Identify which cell holds the provided text, then report its (x, y) central coordinate. 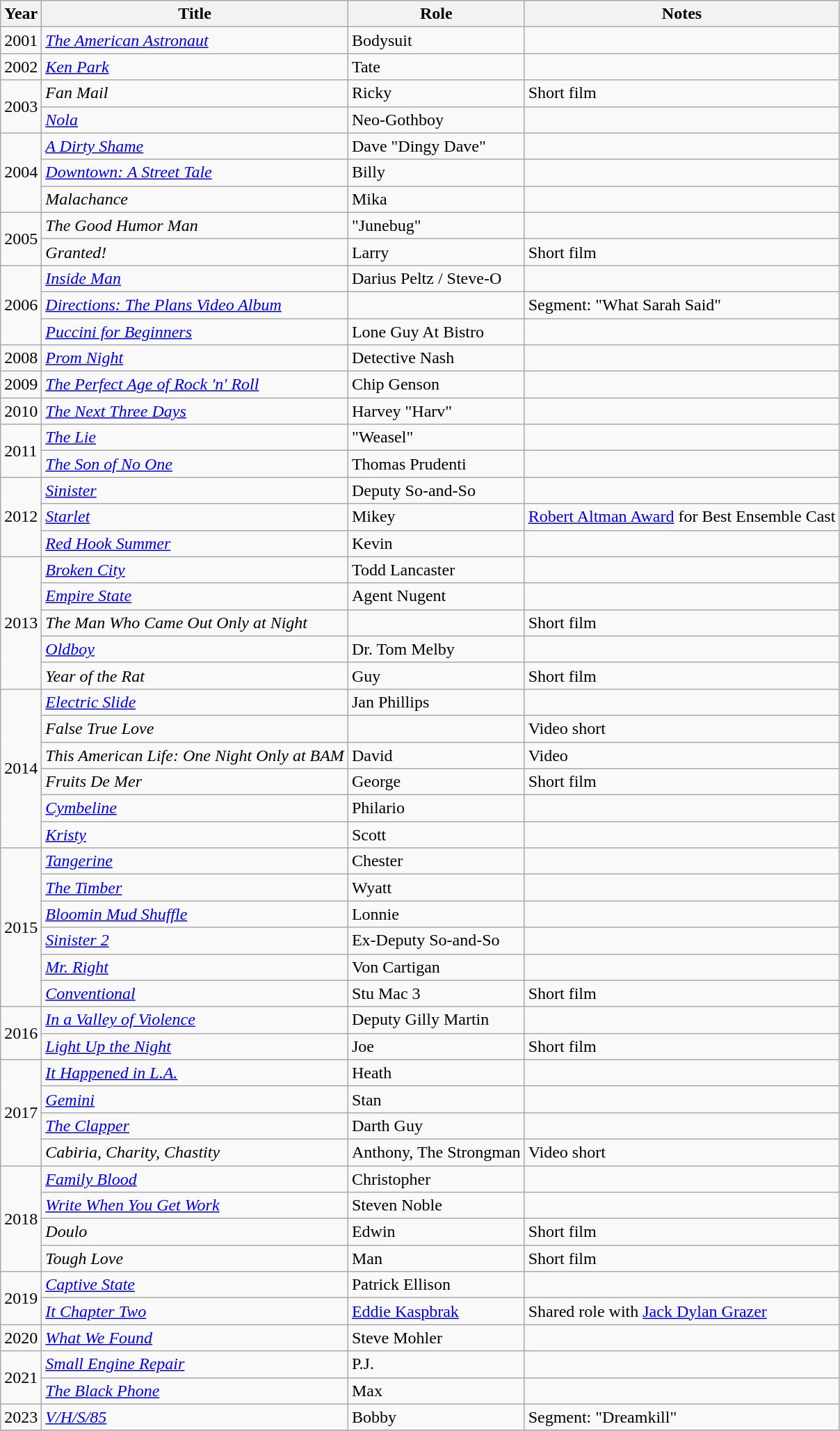
Starlet (195, 517)
Captive State (195, 1285)
Dave "Dingy Dave" (436, 146)
Tangerine (195, 861)
Shared role with Jack Dylan Grazer (681, 1311)
Chester (436, 861)
Steve Mohler (436, 1338)
The Lie (195, 438)
Downtown: A Street Tale (195, 173)
Eddie Kaspbrak (436, 1311)
Kevin (436, 543)
Segment: "What Sarah Said" (681, 305)
Empire State (195, 596)
The Good Humor Man (195, 225)
Puccini for Beginners (195, 332)
Jan Phillips (436, 702)
Bloomin Mud Shuffle (195, 914)
Anthony, The Strongman (436, 1152)
Family Blood (195, 1179)
Scott (436, 835)
2010 (21, 411)
Christopher (436, 1179)
Year of the Rat (195, 675)
Conventional (195, 993)
Doulo (195, 1232)
Deputy Gilly Martin (436, 1020)
Notes (681, 14)
It Chapter Two (195, 1311)
Granted! (195, 252)
Inside Man (195, 278)
2009 (21, 385)
2016 (21, 1033)
Lone Guy At Bistro (436, 332)
2004 (21, 173)
Darth Guy (436, 1126)
P.J. (436, 1364)
The American Astronaut (195, 40)
Man (436, 1258)
2020 (21, 1338)
Red Hook Summer (195, 543)
Ken Park (195, 67)
Title (195, 14)
Video (681, 755)
Darius Peltz / Steve-O (436, 278)
The Black Phone (195, 1391)
2002 (21, 67)
Steven Noble (436, 1206)
"Weasel" (436, 438)
Joe (436, 1046)
2019 (21, 1298)
Billy (436, 173)
Role (436, 14)
A Dirty Shame (195, 146)
Robert Altman Award for Best Ensemble Cast (681, 517)
What We Found (195, 1338)
Tough Love (195, 1258)
"Junebug" (436, 225)
Light Up the Night (195, 1046)
The Son of No One (195, 464)
Philario (436, 808)
2023 (21, 1417)
Mr. Right (195, 967)
Neo-Gothboy (436, 120)
The Clapper (195, 1126)
Patrick Ellison (436, 1285)
Broken City (195, 570)
2017 (21, 1112)
Cabiria, Charity, Chastity (195, 1152)
Stu Mac 3 (436, 993)
2021 (21, 1377)
Directions: The Plans Video Album (195, 305)
Bodysuit (436, 40)
2005 (21, 239)
Sinister 2 (195, 941)
This American Life: One Night Only at BAM (195, 755)
Von Cartigan (436, 967)
2013 (21, 623)
George (436, 782)
Stan (436, 1099)
Heath (436, 1073)
False True Love (195, 728)
Todd Lancaster (436, 570)
Dr. Tom Melby (436, 649)
The Perfect Age of Rock 'n' Roll (195, 385)
Max (436, 1391)
Lonnie (436, 914)
Deputy So-and-So (436, 490)
Fruits De Mer (195, 782)
2014 (21, 768)
Segment: "Dreamkill" (681, 1417)
Fan Mail (195, 93)
2012 (21, 517)
The Timber (195, 888)
Mika (436, 199)
2011 (21, 451)
Larry (436, 252)
Tate (436, 67)
Cymbeline (195, 808)
2006 (21, 305)
Small Engine Repair (195, 1364)
Wyatt (436, 888)
Prom Night (195, 358)
Nola (195, 120)
2018 (21, 1219)
The Next Three Days (195, 411)
Ricky (436, 93)
Bobby (436, 1417)
Guy (436, 675)
Oldboy (195, 649)
Gemini (195, 1099)
Sinister (195, 490)
Mikey (436, 517)
2003 (21, 106)
Electric Slide (195, 702)
Agent Nugent (436, 596)
Harvey "Harv" (436, 411)
Ex-Deputy So-and-So (436, 941)
It Happened in L.A. (195, 1073)
Malachance (195, 199)
2001 (21, 40)
2015 (21, 927)
The Man Who Came Out Only at Night (195, 623)
Kristy (195, 835)
In a Valley of Violence (195, 1020)
Thomas Prudenti (436, 464)
Year (21, 14)
Detective Nash (436, 358)
Chip Genson (436, 385)
David (436, 755)
Write When You Get Work (195, 1206)
2008 (21, 358)
Edwin (436, 1232)
V/H/S/85 (195, 1417)
